For the text-containing cell, return its midpoint in (x, y) coordinate format. 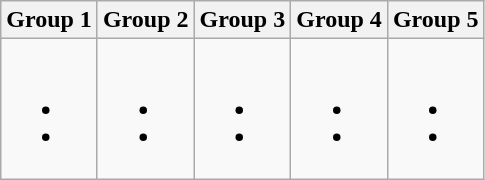
Group 4 (340, 20)
Group 5 (436, 20)
Group 1 (50, 20)
Group 2 (146, 20)
Group 3 (242, 20)
